From the cell containing the given text, extract its center point as [X, Y] coordinate. 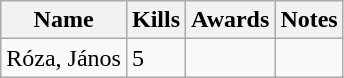
5 [156, 58]
Awards [230, 20]
Notes [309, 20]
Róza, János [64, 58]
Name [64, 20]
Kills [156, 20]
